Capture the cell that displays the provided text and extract its [X, Y] central coordinate. 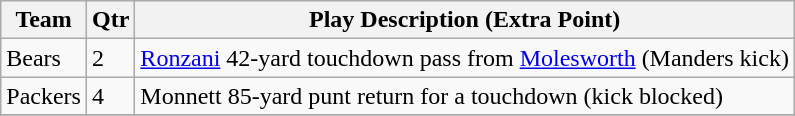
4 [110, 96]
Packers [44, 96]
Bears [44, 58]
Team [44, 20]
Monnett 85-yard punt return for a touchdown (kick blocked) [465, 96]
2 [110, 58]
Ronzani 42-yard touchdown pass from Molesworth (Manders kick) [465, 58]
Play Description (Extra Point) [465, 20]
Qtr [110, 20]
